Return the (X, Y) coordinate for the center point of the cell that contains the specified text.  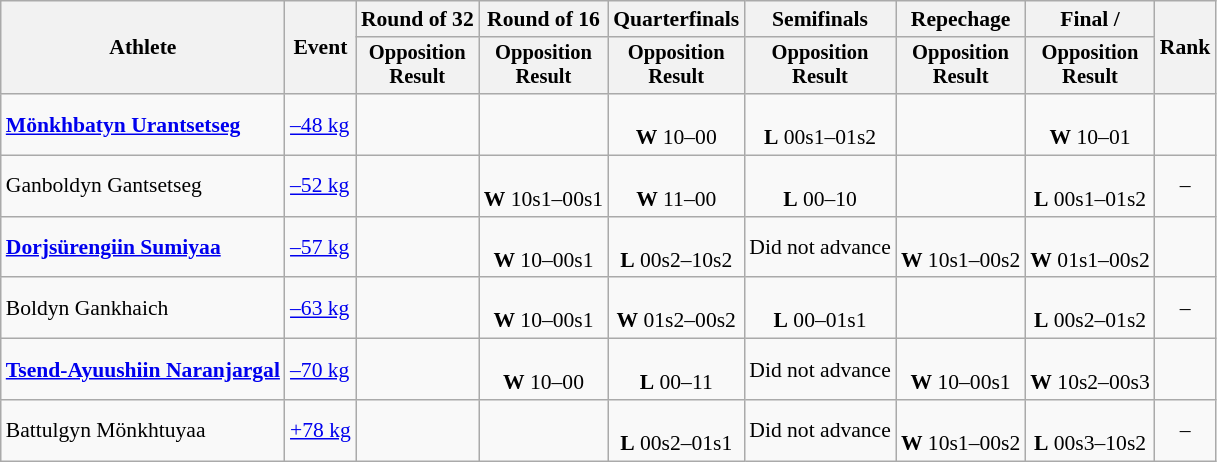
–52 kg (320, 186)
+78 kg (320, 430)
Semifinals (820, 19)
Round of 16 (544, 19)
Boldyn Gankhaich (143, 308)
Tsend-Ayuushiin Naranjargal (143, 370)
L 00–11 (676, 370)
Mönkhbatyn Urantsetseg (143, 124)
L 00s2–10s2 (676, 248)
L 00s2–01s1 (676, 430)
–63 kg (320, 308)
Dorjsürengiin Sumiyaa (143, 248)
Round of 32 (418, 19)
Event (320, 48)
W 01s2–00s2 (676, 308)
–48 kg (320, 124)
Rank (1186, 48)
Athlete (143, 48)
L 00s2–01s2 (1090, 308)
Battulgyn Mönkhtuyaa (143, 430)
Final / (1090, 19)
W 10–01 (1090, 124)
W 10s2–00s3 (1090, 370)
Ganboldyn Gantsetseg (143, 186)
L 00–10 (820, 186)
–57 kg (320, 248)
L 00–01s1 (820, 308)
W 10s1–00s1 (544, 186)
–70 kg (320, 370)
Repechage (960, 19)
W 11–00 (676, 186)
W 01s1–00s2 (1090, 248)
Quarterfinals (676, 19)
L 00s3–10s2 (1090, 430)
